Capture the cell that displays the provided text and extract its [x, y] central coordinate. 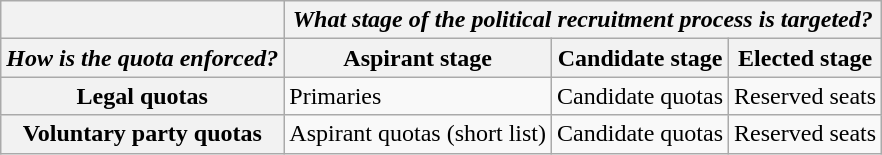
Legal quotas [142, 96]
Elected stage [806, 58]
Aspirant stage [418, 58]
How is the quota enforced? [142, 58]
Voluntary party quotas [142, 134]
Primaries [418, 96]
Aspirant quotas (short list) [418, 134]
Candidate stage [640, 58]
What stage of the political recruitment process is targeted? [583, 20]
